Find where the given text appears and provide that cell's center as (x, y) coordinate. 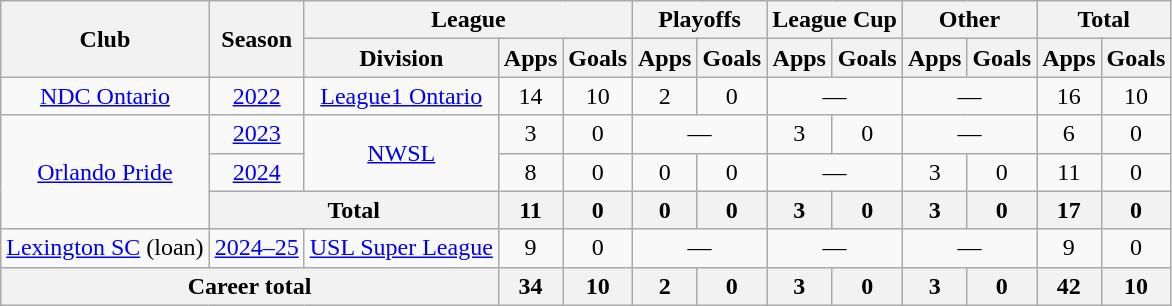
Playoffs (700, 20)
NDC Ontario (105, 96)
8 (530, 172)
2022 (256, 96)
Division (401, 58)
League1 Ontario (401, 96)
NWSL (401, 153)
14 (530, 96)
2024 (256, 172)
16 (1069, 96)
USL Super League (401, 248)
Other (969, 20)
2023 (256, 134)
17 (1069, 210)
42 (1069, 286)
6 (1069, 134)
Career total (250, 286)
Club (105, 39)
Lexington SC (loan) (105, 248)
Season (256, 39)
34 (530, 286)
League (468, 20)
League Cup (835, 20)
Orlando Pride (105, 172)
2024–25 (256, 248)
